For the text-containing cell, return its midpoint in (x, y) coordinate format. 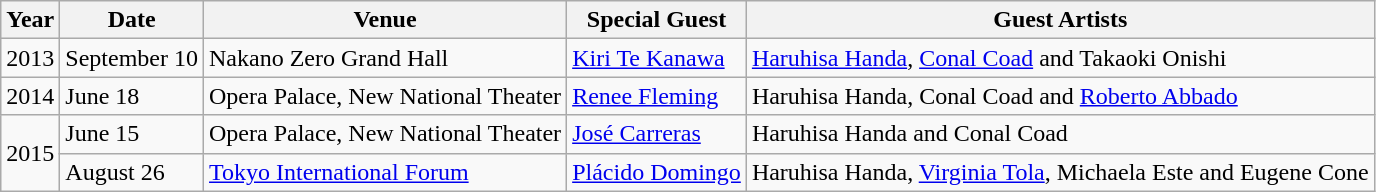
2015 (30, 153)
Kiri Te Kanawa (657, 58)
2014 (30, 96)
Guest Artists (1060, 20)
Renee Fleming (657, 96)
Haruhisa Handa, Conal Coad and Takaoki Onishi (1060, 58)
August 26 (132, 172)
Nakano Zero Grand Hall (386, 58)
Haruhisa Handa, Virginia Tola, Michaela Este and Eugene Cone (1060, 172)
Plácido Domingo (657, 172)
Special Guest (657, 20)
June 15 (132, 134)
September 10 (132, 58)
Haruhisa Handa, Conal Coad and Roberto Abbado (1060, 96)
José Carreras (657, 134)
Tokyo International Forum (386, 172)
Venue (386, 20)
Year (30, 20)
Haruhisa Handa and Conal Coad (1060, 134)
June 18 (132, 96)
Date (132, 20)
2013 (30, 58)
